For the text-containing cell, return its midpoint in [X, Y] coordinate format. 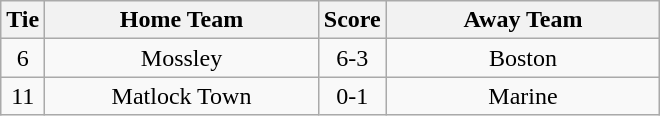
Mossley [182, 58]
6 [23, 58]
Boston [523, 58]
11 [23, 96]
6-3 [352, 58]
Score [352, 20]
Marine [523, 96]
0-1 [352, 96]
Away Team [523, 20]
Tie [23, 20]
Matlock Town [182, 96]
Home Team [182, 20]
